Pinpoint the cell where the given text exists, returning its (X, Y) midpoint coordinate. 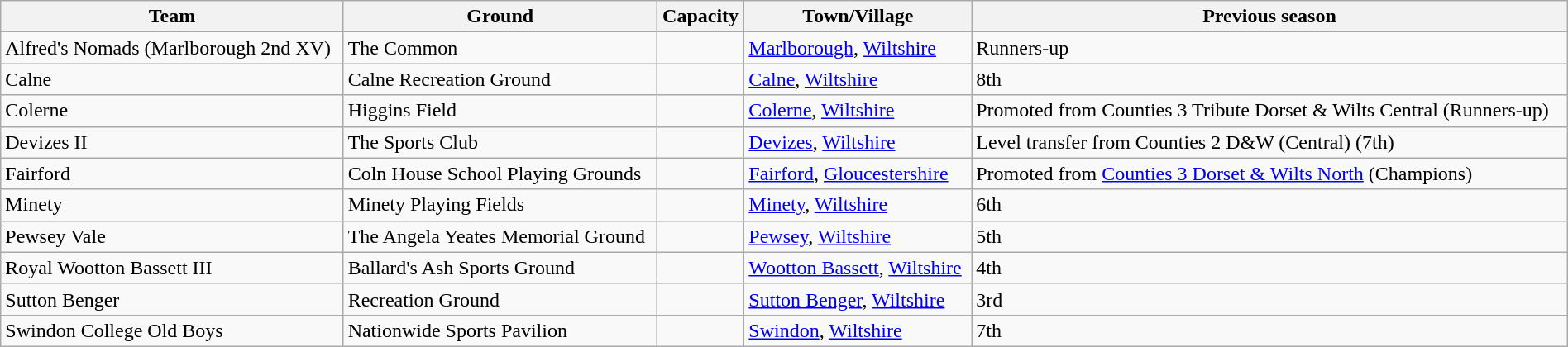
Calne (172, 79)
Promoted from Counties 3 Dorset & Wilts North (Champions) (1270, 173)
4th (1270, 268)
Coln House School Playing Grounds (500, 173)
Devizes II (172, 142)
Calne Recreation Ground (500, 79)
Town/Village (858, 17)
Devizes, Wiltshire (858, 142)
Team (172, 17)
Minety, Wiltshire (858, 205)
Ground (500, 17)
7th (1270, 330)
Alfred's Nomads (Marlborough 2nd XV) (172, 48)
6th (1270, 205)
Pewsey, Wiltshire (858, 236)
Swindon, Wiltshire (858, 330)
3rd (1270, 299)
Fairford (172, 173)
Sutton Benger, Wiltshire (858, 299)
Colerne (172, 111)
Runners-up (1270, 48)
Capacity (700, 17)
Calne, Wiltshire (858, 79)
The Angela Yeates Memorial Ground (500, 236)
Minety (172, 205)
Pewsey Vale (172, 236)
The Sports Club (500, 142)
Royal Wootton Bassett III (172, 268)
Recreation Ground (500, 299)
Swindon College Old Boys (172, 330)
8th (1270, 79)
Colerne, Wiltshire (858, 111)
Nationwide Sports Pavilion (500, 330)
Fairford, Gloucestershire (858, 173)
Higgins Field (500, 111)
5th (1270, 236)
Wootton Bassett, Wiltshire (858, 268)
Ballard's Ash Sports Ground (500, 268)
The Common (500, 48)
Marlborough, Wiltshire (858, 48)
Previous season (1270, 17)
Level transfer from Counties 2 D&W (Central) (7th) (1270, 142)
Minety Playing Fields (500, 205)
Promoted from Counties 3 Tribute Dorset & Wilts Central (Runners-up) (1270, 111)
Sutton Benger (172, 299)
